Return the (x, y) coordinate for the center point of the cell that contains the specified text.  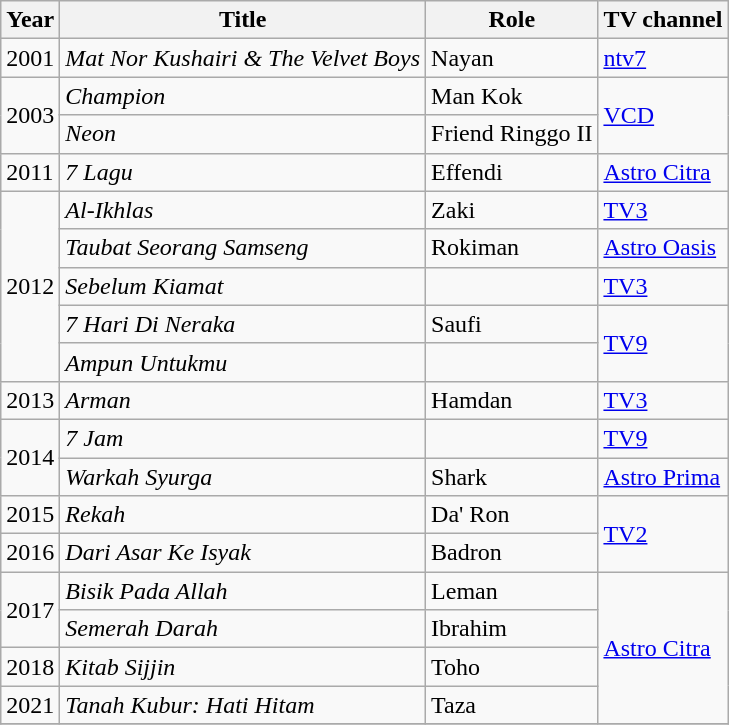
Title (243, 20)
Astro Oasis (663, 248)
Sebelum Kiamat (243, 286)
Rekah (243, 515)
Al-Ikhlas (243, 210)
Tanah Kubur: Hati Hitam (243, 705)
ntv7 (663, 58)
Ampun Untukmu (243, 362)
2021 (30, 705)
2013 (30, 400)
Da' Ron (512, 515)
Mat Nor Kushairi & The Velvet Boys (243, 58)
Dari Asar Ke Isyak (243, 553)
Year (30, 20)
Shark (512, 477)
Rokiman (512, 248)
7 Lagu (243, 172)
2016 (30, 553)
2003 (30, 115)
Leman (512, 591)
TV channel (663, 20)
Role (512, 20)
Hamdan (512, 400)
Taubat Seorang Samseng (243, 248)
2015 (30, 515)
Champion (243, 96)
2012 (30, 286)
Nayan (512, 58)
2017 (30, 610)
TV2 (663, 534)
7 Jam (243, 438)
Neon (243, 134)
Toho (512, 667)
Effendi (512, 172)
Ibrahim (512, 629)
Semerah Darah (243, 629)
7 Hari Di Neraka (243, 324)
Badron (512, 553)
Warkah Syurga (243, 477)
2018 (30, 667)
Bisik Pada Allah (243, 591)
2001 (30, 58)
2011 (30, 172)
VCD (663, 115)
Man Kok (512, 96)
Friend Ringgo II (512, 134)
Saufi (512, 324)
Zaki (512, 210)
Arman (243, 400)
Kitab Sijjin (243, 667)
Taza (512, 705)
Astro Prima (663, 477)
2014 (30, 457)
